From the cell containing the given text, extract its center point as [X, Y] coordinate. 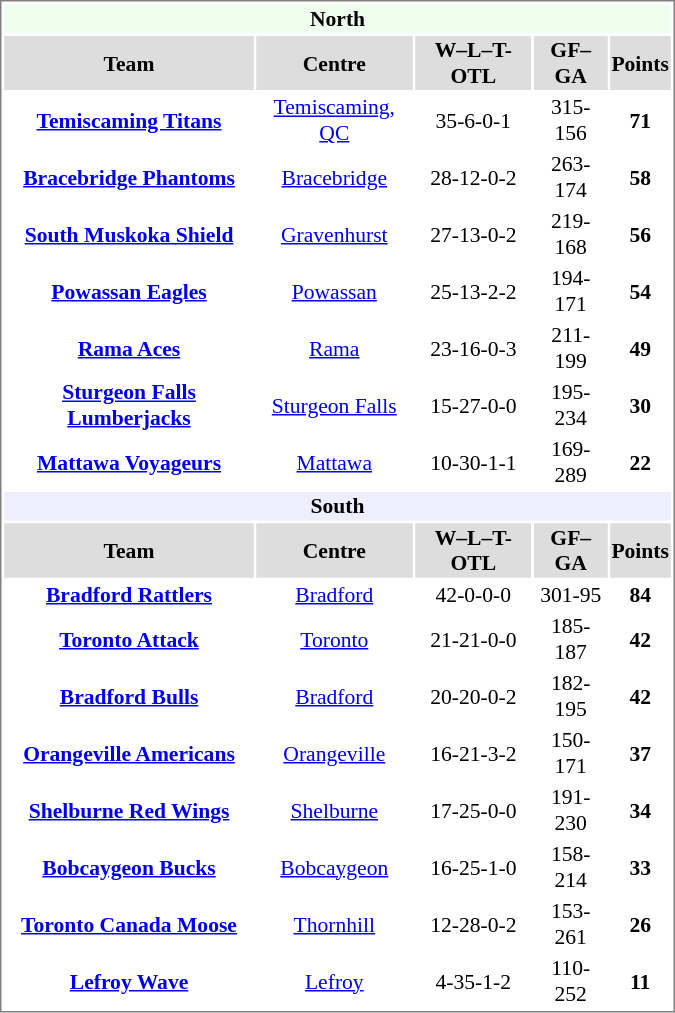
195-234 [571, 405]
Mattawa [335, 462]
Lefroy Wave [128, 981]
191-230 [571, 810]
Orangeville Americans [128, 753]
110-252 [571, 981]
35-6-0-1 [474, 120]
16-21-3-2 [474, 753]
17-25-0-0 [474, 810]
23-16-0-3 [474, 348]
16-25-1-0 [474, 867]
150-171 [571, 753]
219-168 [571, 234]
Sturgeon Falls [335, 405]
Shelburne Red Wings [128, 810]
South [337, 506]
Rama Aces [128, 348]
34 [640, 810]
37 [640, 753]
Thornhill [335, 924]
153-261 [571, 924]
11 [640, 981]
Temiscaming Titans [128, 120]
211-199 [571, 348]
10-30-1-1 [474, 462]
Powassan Eagles [128, 291]
Sturgeon Falls Lumberjacks [128, 405]
20-20-0-2 [474, 696]
194-171 [571, 291]
Shelburne [335, 810]
315-156 [571, 120]
Powassan [335, 291]
27-13-0-2 [474, 234]
Toronto Canada Moose [128, 924]
4-35-1-2 [474, 981]
169-289 [571, 462]
Rama [335, 348]
71 [640, 120]
Bobcaygeon Bucks [128, 867]
Bracebridge Phantoms [128, 177]
Bracebridge [335, 177]
30 [640, 405]
33 [640, 867]
182-195 [571, 696]
56 [640, 234]
Orangeville [335, 753]
42-0-0-0 [474, 594]
21-21-0-0 [474, 639]
22 [640, 462]
158-214 [571, 867]
South Muskoka Shield [128, 234]
26 [640, 924]
Bradford Rattlers [128, 594]
Lefroy [335, 981]
Gravenhurst [335, 234]
84 [640, 594]
263-174 [571, 177]
Mattawa Voyageurs [128, 462]
28-12-0-2 [474, 177]
15-27-0-0 [474, 405]
North [337, 18]
Toronto [335, 639]
Toronto Attack [128, 639]
Bradford Bulls [128, 696]
301-95 [571, 594]
58 [640, 177]
25-13-2-2 [474, 291]
12-28-0-2 [474, 924]
54 [640, 291]
185-187 [571, 639]
49 [640, 348]
Bobcaygeon [335, 867]
Temiscaming, QC [335, 120]
